Search for the cell housing the specified text and yield its [X, Y] center coordinate. 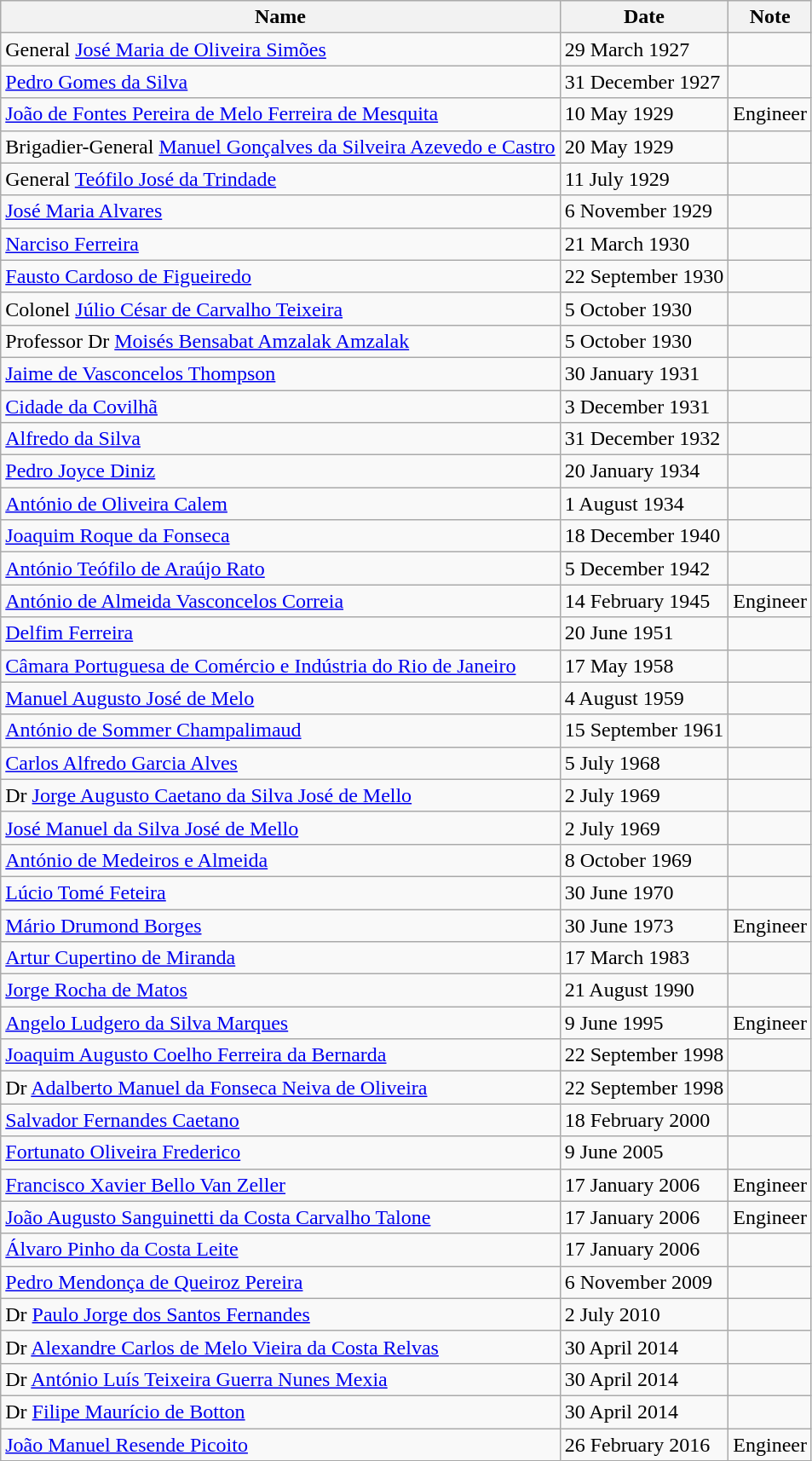
31 December 1932 [644, 439]
6 November 1929 [644, 211]
21 August 1990 [644, 990]
João Augusto Sanguinetti da Costa Carvalho Talone [280, 1217]
Álvaro Pinho da Costa Leite [280, 1250]
Colonel Júlio César de Carvalho Teixeira [280, 309]
Fortunato Oliveira Frederico [280, 1152]
Name [280, 17]
Câmara Portuguesa de Comércio e Indústria do Rio de Janeiro [280, 666]
4 August 1959 [644, 698]
Salvador Fernandes Caetano [280, 1120]
Alfredo da Silva [280, 439]
3 December 1931 [644, 407]
Jorge Rocha de Matos [280, 990]
Narciso Ferreira [280, 244]
11 July 1929 [644, 179]
20 May 1929 [644, 147]
6 November 2009 [644, 1282]
Carlos Alfredo Garcia Alves [280, 763]
António de Oliveira Calem [280, 504]
Angelo Ludgero da Silva Marques [280, 1023]
Date [644, 17]
José Maria Alvares [280, 211]
10 May 1929 [644, 114]
Professor Dr Moisés Bensabat Amzalak Amzalak [280, 341]
Joaquim Augusto Coelho Ferreira da Bernarda [280, 1055]
20 June 1951 [644, 633]
5 July 1968 [644, 763]
29 March 1927 [644, 49]
20 January 1934 [644, 471]
9 June 2005 [644, 1152]
Dr Adalberto Manuel da Fonseca Neiva de Oliveira [280, 1088]
Brigadier-General Manuel Gonçalves da Silveira Azevedo e Castro [280, 147]
António Teófilo de Araújo Rato [280, 569]
17 March 1983 [644, 958]
Lúcio Tomé Feteira [280, 892]
Artur Cupertino de Miranda [280, 958]
Note [770, 17]
Joaquim Roque da Fonseca [280, 536]
Dr Filipe Maurício de Botton [280, 1412]
15 September 1961 [644, 730]
João de Fontes Pereira de Melo Ferreira de Mesquita [280, 114]
Jaime de Vasconcelos Thompson [280, 373]
Manuel Augusto José de Melo [280, 698]
Dr Alexandre Carlos de Melo Vieira da Costa Relvas [280, 1347]
Francisco Xavier Bello Van Zeller [280, 1185]
António de Sommer Champalimaud [280, 730]
José Manuel da Silva José de Mello [280, 828]
30 June 1973 [644, 925]
Cidade da Covilhã [280, 407]
João Manuel Resende Picoito [280, 1445]
21 March 1930 [644, 244]
2 July 2010 [644, 1314]
Delfim Ferreira [280, 633]
Dr António Luís Teixeira Guerra Nunes Mexia [280, 1379]
General José Maria de Oliveira Simões [280, 49]
Pedro Joyce Diniz [280, 471]
30 June 1970 [644, 892]
14 February 1945 [644, 601]
18 December 1940 [644, 536]
30 January 1931 [644, 373]
Dr Paulo Jorge dos Santos Fernandes [280, 1314]
Pedro Gomes da Silva [280, 82]
General Teófilo José da Trindade [280, 179]
António de Medeiros e Almeida [280, 860]
9 June 1995 [644, 1023]
Mário Drumond Borges [280, 925]
1 August 1934 [644, 504]
26 February 2016 [644, 1445]
17 May 1958 [644, 666]
Fausto Cardoso de Figueiredo [280, 276]
31 December 1927 [644, 82]
António de Almeida Vasconcelos Correia [280, 601]
22 September 1930 [644, 276]
8 October 1969 [644, 860]
Dr Jorge Augusto Caetano da Silva José de Mello [280, 795]
Pedro Mendonça de Queiroz Pereira [280, 1282]
18 February 2000 [644, 1120]
5 December 1942 [644, 569]
